Provide the [X, Y] coordinate of the cell's center where the given text is located.  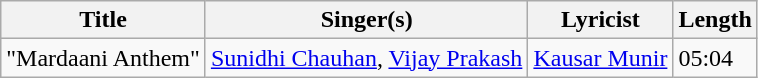
Singer(s) [366, 20]
"Mardaani Anthem" [104, 58]
Length [715, 20]
05:04 [715, 58]
Sunidhi Chauhan, Vijay Prakash [366, 58]
Kausar Munir [600, 58]
Title [104, 20]
Lyricist [600, 20]
